Capture the cell that displays the provided text and extract its [X, Y] central coordinate. 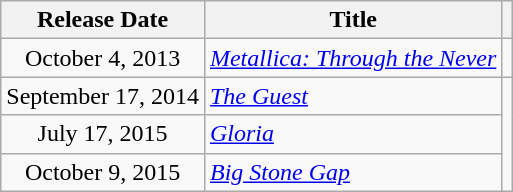
July 17, 2015 [103, 134]
Gloria [352, 134]
October 4, 2013 [103, 58]
September 17, 2014 [103, 96]
Release Date [103, 20]
October 9, 2015 [103, 172]
Metallica: Through the Never [352, 58]
Big Stone Gap [352, 172]
The Guest [352, 96]
Title [352, 20]
